Find where the given text appears and provide that cell's center as [X, Y] coordinate. 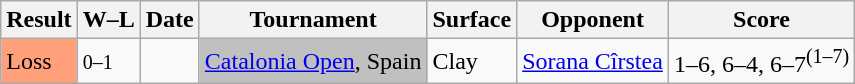
Catalonia Open, Spain [313, 62]
1–6, 6–4, 6–7(1–7) [761, 62]
Opponent [593, 20]
Loss [39, 62]
Result [39, 20]
Sorana Cîrstea [593, 62]
W–L [108, 20]
Clay [472, 62]
Date [170, 20]
Score [761, 20]
0–1 [108, 62]
Tournament [313, 20]
Surface [472, 20]
